For the text-containing cell, return its midpoint in [x, y] coordinate format. 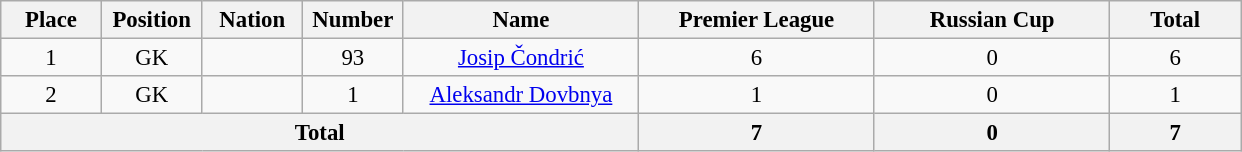
Aleksandr Dovbnya [521, 95]
Name [521, 20]
93 [354, 58]
Nation [252, 20]
Russian Cup [992, 20]
Josip Čondrić [521, 58]
Place [52, 20]
2 [52, 95]
Position [152, 20]
Premier League [757, 20]
Number [354, 20]
